Return the [X, Y] coordinate for the center point of the cell that contains the specified text.  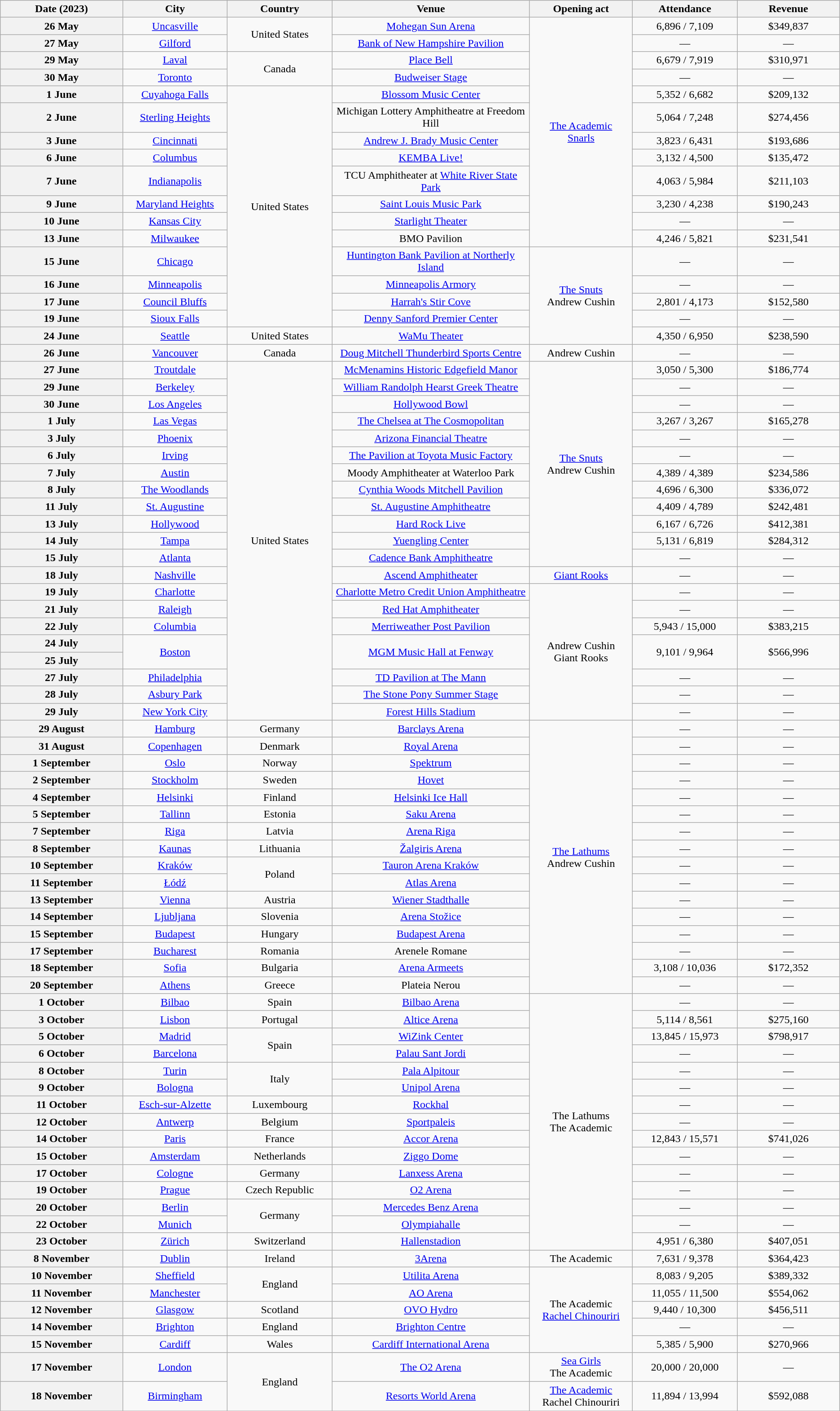
$152,580 [789, 302]
2 June [62, 118]
31 August [62, 746]
29 June [62, 387]
4,350 / 6,950 [685, 336]
Toronto [175, 77]
Austria [280, 900]
Andrew CushinGiant Rooks [581, 652]
Plateia Nerou [431, 985]
St. Augustine [175, 506]
11 October [62, 1105]
5,114 / 8,561 [685, 1019]
$270,966 [789, 1344]
$186,774 [789, 370]
Amsterdam [175, 1156]
Antwerp [175, 1122]
22 October [62, 1224]
O2 Arena [431, 1190]
Brighton [175, 1327]
Sioux Falls [175, 319]
6,167 / 6,726 [685, 524]
Arena Riga [431, 831]
France [280, 1139]
17 October [62, 1173]
$741,026 [789, 1139]
Laval [175, 60]
The Stone Pony Summer Stage [431, 695]
Arena Armeets [431, 968]
Budapest Arena [431, 934]
17 June [62, 302]
$135,472 [789, 158]
Nashville [175, 575]
Cuyahoga Falls [175, 94]
$238,590 [789, 336]
MGM Music Hall at Fenway [431, 652]
18 November [62, 1396]
Altice Arena [431, 1019]
6 July [62, 455]
Blossom Music Center [431, 94]
Berkeley [175, 387]
Indianapolis [175, 180]
William Randolph Hearst Greek Theatre [431, 387]
16 June [62, 285]
Finland [280, 797]
26 May [62, 26]
4 September [62, 797]
11,894 / 13,994 [685, 1396]
21 July [62, 609]
Bilbao Arena [431, 1002]
Minneapolis [175, 285]
Sportpaleis [431, 1122]
Cardiff [175, 1344]
Turin [175, 1071]
3,050 / 5,300 [685, 370]
$284,312 [789, 541]
Starlight Theater [431, 221]
Sheffield [175, 1275]
Norway [280, 763]
New York City [175, 712]
Poland [280, 874]
19 July [62, 592]
Tauron Arena Kraków [431, 866]
Doug Mitchell Thunderbird Sports Centre [431, 353]
4,951 / 6,380 [685, 1241]
15 July [62, 558]
Dublin [175, 1258]
Bulgaria [280, 968]
$193,686 [789, 141]
20 September [62, 985]
1 September [62, 763]
$364,423 [789, 1258]
AO Arena [431, 1292]
Huntington Bank Pavilion at Northerly Island [431, 261]
5,943 / 15,000 [685, 626]
Palau Sant Jordi [431, 1053]
2 September [62, 780]
$456,511 [789, 1310]
Barcelona [175, 1053]
3 June [62, 141]
30 June [62, 404]
Sofia [175, 968]
6 June [62, 158]
19 June [62, 319]
$407,051 [789, 1241]
3Arena [431, 1258]
Country [280, 9]
29 May [62, 60]
Kansas City [175, 221]
Yuengling Center [431, 541]
$190,243 [789, 204]
Milwaukee [175, 238]
4,409 / 4,789 [685, 506]
7 July [62, 472]
15 June [62, 261]
13 June [62, 238]
10 June [62, 221]
5 September [62, 814]
Belgium [280, 1122]
Gilford [175, 43]
OVO Hydro [431, 1310]
Merriweather Post Pavilion [431, 626]
6,679 / 7,919 [685, 60]
Copenhagen [175, 746]
$242,481 [789, 506]
Budweiser Stage [431, 77]
13 July [62, 524]
4,389 / 4,389 [685, 472]
1 October [62, 1002]
3,108 / 10,036 [685, 968]
3,823 / 6,431 [685, 141]
Barclays Arena [431, 729]
Birmingham [175, 1396]
$211,103 [789, 180]
Glasgow [175, 1310]
9,440 / 10,300 [685, 1310]
$231,541 [789, 238]
25 July [62, 660]
1 July [62, 421]
Lithuania [280, 848]
Council Bluffs [175, 302]
7,631 / 9,378 [685, 1258]
Place Bell [431, 60]
14 July [62, 541]
The Pavilion at Toyota Music Factory [431, 455]
Madrid [175, 1036]
9 June [62, 204]
TD Pavilion at The Mann [431, 677]
Cincinnati [175, 141]
8 November [62, 1258]
17 November [62, 1367]
Prague [175, 1190]
$172,352 [789, 968]
Lanxess Arena [431, 1173]
$592,088 [789, 1396]
Hovet [431, 780]
1 June [62, 94]
Tallinn [175, 814]
5,352 / 6,682 [685, 94]
Charlotte Metro Credit Union Amphitheatre [431, 592]
12,843 / 15,571 [685, 1139]
Cadence Bank Amphitheatre [431, 558]
Hamburg [175, 729]
Andrew Cushin [581, 353]
Scotland [280, 1310]
8 July [62, 489]
27 May [62, 43]
Hollywood Bowl [431, 404]
11 September [62, 883]
11 November [62, 1292]
Asbury Park [175, 695]
Berlin [175, 1207]
Cologne [175, 1173]
18 September [62, 968]
Cardiff International Arena [431, 1344]
Atlas Arena [431, 883]
Vancouver [175, 353]
3,230 / 4,238 [685, 204]
Giant Rooks [581, 575]
5,385 / 5,900 [685, 1344]
29 August [62, 729]
Irving [175, 455]
5 October [62, 1036]
$389,332 [789, 1275]
Venue [431, 9]
Boston [175, 652]
The LathumsThe Academic [581, 1121]
22 July [62, 626]
$234,586 [789, 472]
Helsinki Ice Hall [431, 797]
6,896 / 7,109 [685, 26]
27 June [62, 370]
6 October [62, 1053]
28 July [62, 695]
Łódź [175, 883]
8,083 / 9,205 [685, 1275]
Bank of New Hampshire Pavilion [431, 43]
Seattle [175, 336]
$275,160 [789, 1019]
$383,215 [789, 626]
Las Vegas [175, 421]
St. Augustine Amphitheatre [431, 506]
Opening act [581, 9]
11 July [62, 506]
12 October [62, 1122]
Paris [175, 1139]
Žalgiris Arena [431, 848]
KEMBA Live! [431, 158]
Philadelphia [175, 677]
City [175, 9]
Romania [280, 951]
Kaunas [175, 848]
Zürich [175, 1241]
Minneapolis Armory [431, 285]
20,000 / 20,000 [685, 1367]
$798,917 [789, 1036]
McMenamins Historic Edgefield Manor [431, 370]
Esch-sur-Alzette [175, 1105]
Netherlands [280, 1156]
Ljubljana [175, 917]
$349,837 [789, 26]
$165,278 [789, 421]
Estonia [280, 814]
Arena Stožice [431, 917]
23 October [62, 1241]
Kraków [175, 866]
18 July [62, 575]
4,246 / 5,821 [685, 238]
27 July [62, 677]
Andrew J. Brady Music Center [431, 141]
$412,381 [789, 524]
The LathumsAndrew Cushin [581, 857]
15 October [62, 1156]
Italy [280, 1079]
Sweden [280, 780]
Phoenix [175, 438]
Michigan Lottery Amphitheatre at Freedom Hill [431, 118]
Ascend Amphitheater [431, 575]
7 September [62, 831]
3 July [62, 438]
15 September [62, 934]
TCU Amphitheater at White River State Park [431, 180]
Ireland [280, 1258]
Rockhal [431, 1105]
BMO Pavilion [431, 238]
26 June [62, 353]
Pala Alpitour [431, 1071]
Forest Hills Stadium [431, 712]
Columbus [175, 158]
3 October [62, 1019]
Athens [175, 985]
Lisbon [175, 1019]
12 November [62, 1310]
Saku Arena [431, 814]
Charlotte [175, 592]
Slovenia [280, 917]
5,131 / 6,819 [685, 541]
15 November [62, 1344]
Vienna [175, 900]
19 October [62, 1190]
Troutdale [175, 370]
Wales [280, 1344]
13,845 / 15,973 [685, 1036]
Atlanta [175, 558]
Austin [175, 472]
2,801 / 4,173 [685, 302]
Harrah's Stir Cove [431, 302]
Oslo [175, 763]
Spektrum [431, 763]
29 July [62, 712]
13 September [62, 900]
3,267 / 3,267 [685, 421]
The Academic [581, 1258]
The O2 Arena [431, 1367]
Stockholm [175, 780]
7 June [62, 180]
Luxembourg [280, 1105]
The Chelsea at The Cosmopolitan [431, 421]
Columbia [175, 626]
Utilita Arena [431, 1275]
$310,971 [789, 60]
Sea GirlsThe Academic [581, 1367]
$336,072 [789, 489]
Hard Rock Live [431, 524]
Resorts World Arena [431, 1396]
$566,996 [789, 652]
Tampa [175, 541]
Raleigh [175, 609]
Denmark [280, 746]
10 November [62, 1275]
WiZink Center [431, 1036]
Switzerland [280, 1241]
Arizona Financial Theatre [431, 438]
Mohegan Sun Arena [431, 26]
Revenue [789, 9]
9,101 / 9,964 [685, 652]
Munich [175, 1224]
14 November [62, 1327]
14 October [62, 1139]
Olympiahalle [431, 1224]
Hallenstadion [431, 1241]
Denny Sanford Premier Center [431, 319]
4,696 / 6,300 [685, 489]
Hollywood [175, 524]
Chicago [175, 261]
Ziggo Dome [431, 1156]
WaMu Theater [431, 336]
5,064 / 7,248 [685, 118]
24 June [62, 336]
11,055 / 11,500 [685, 1292]
Hungary [280, 934]
Budapest [175, 934]
Manchester [175, 1292]
Date (2023) [62, 9]
4,063 / 5,984 [685, 180]
Bilbao [175, 1002]
9 October [62, 1088]
Saint Louis Music Park [431, 204]
Brighton Centre [431, 1327]
Accor Arena [431, 1139]
Arenele Romane [431, 951]
Wiener Stadthalle [431, 900]
Uncasville [175, 26]
8 September [62, 848]
Los Angeles [175, 404]
Royal Arena [431, 746]
Portugal [280, 1019]
Unipol Arena [431, 1088]
Attendance [685, 9]
24 July [62, 643]
Bucharest [175, 951]
$274,456 [789, 118]
20 October [62, 1207]
The Woodlands [175, 489]
Cynthia Woods Mitchell Pavilion [431, 489]
Riga [175, 831]
$554,062 [789, 1292]
30 May [62, 77]
Helsinki [175, 797]
Greece [280, 985]
Moody Amphitheater at Waterloo Park [431, 472]
Maryland Heights [175, 204]
Sterling Heights [175, 118]
Latvia [280, 831]
Red Hat Amphitheater [431, 609]
$209,132 [789, 94]
3,132 / 4,500 [685, 158]
10 September [62, 866]
The AcademicSnarls [581, 132]
14 September [62, 917]
London [175, 1367]
17 September [62, 951]
Czech Republic [280, 1190]
Mercedes Benz Arena [431, 1207]
Bologna [175, 1088]
8 October [62, 1071]
